Detect which cell encompasses the target text, then output its (X, Y) center coordinate. 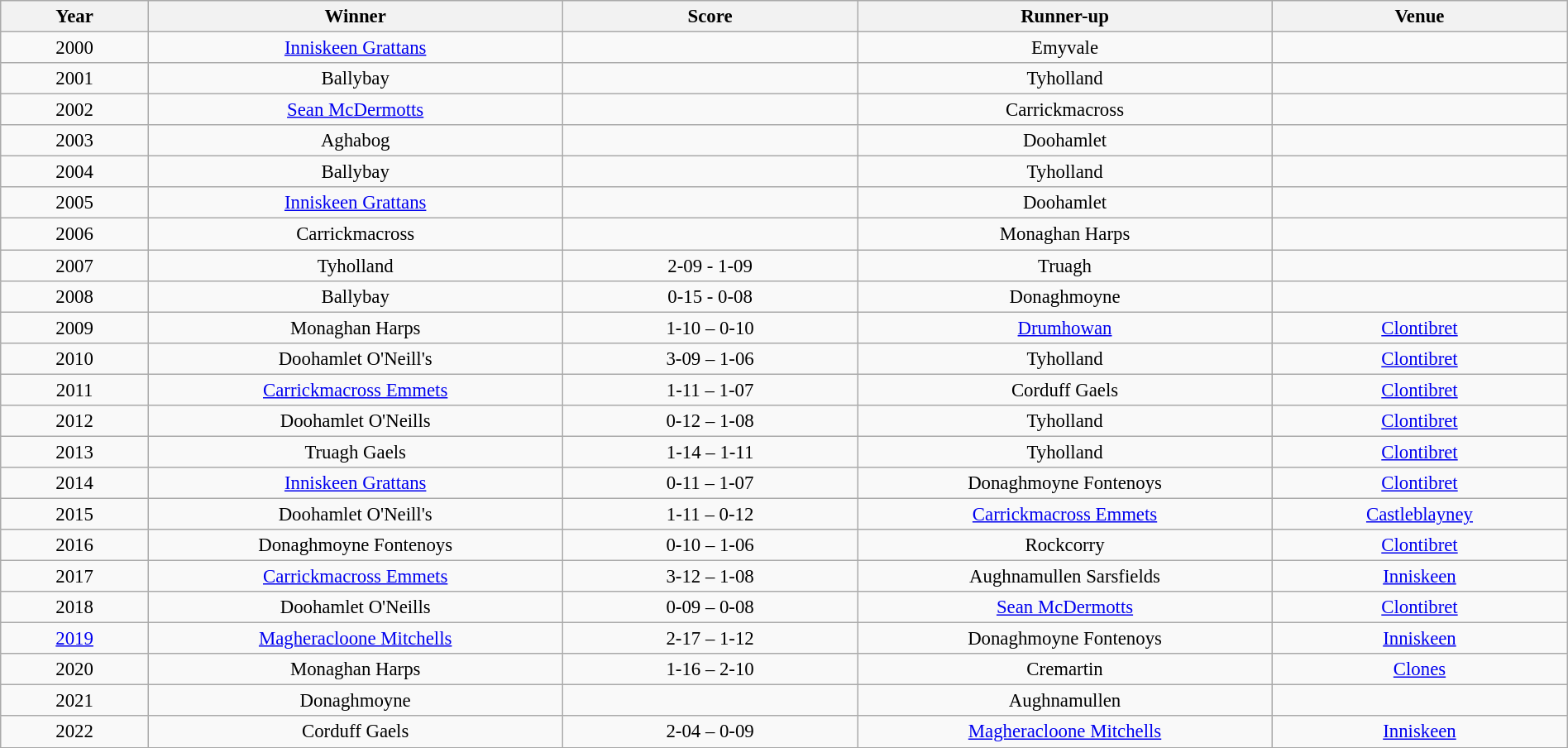
2005 (74, 203)
0-09 – 0-08 (710, 607)
3-09 – 1-06 (710, 358)
0-12 – 1-08 (710, 421)
Rockcorry (1064, 545)
1-14 – 1-11 (710, 452)
2013 (74, 452)
Year (74, 17)
2012 (74, 421)
2018 (74, 607)
Truagh (1064, 266)
2-04 – 0-09 (710, 732)
Clones (1420, 669)
0-11 – 1-07 (710, 483)
Castleblayney (1420, 514)
2017 (74, 577)
2008 (74, 296)
1-11 – 0-12 (710, 514)
Aghabog (355, 141)
2020 (74, 669)
2016 (74, 545)
1-16 – 2-10 (710, 669)
Aughnamullen (1064, 701)
Emyvale (1064, 48)
2010 (74, 358)
2021 (74, 701)
2003 (74, 141)
2-09 - 1-09 (710, 266)
Runner-up (1064, 17)
2000 (74, 48)
Venue (1420, 17)
2015 (74, 514)
Truagh Gaels (355, 452)
1-11 – 1-07 (710, 390)
2006 (74, 234)
Drumhowan (1064, 328)
2019 (74, 639)
Winner (355, 17)
Aughnamullen Sarsfields (1064, 577)
2004 (74, 172)
Cremartin (1064, 669)
2007 (74, 266)
2-17 – 1-12 (710, 639)
2011 (74, 390)
3-12 – 1-08 (710, 577)
2009 (74, 328)
2002 (74, 110)
0-10 – 1-06 (710, 545)
0-15 - 0-08 (710, 296)
1-10 – 0-10 (710, 328)
2001 (74, 79)
2022 (74, 732)
Score (710, 17)
2014 (74, 483)
